Scan for the cell matching the given text and deliver its (X, Y) coordinate at center. 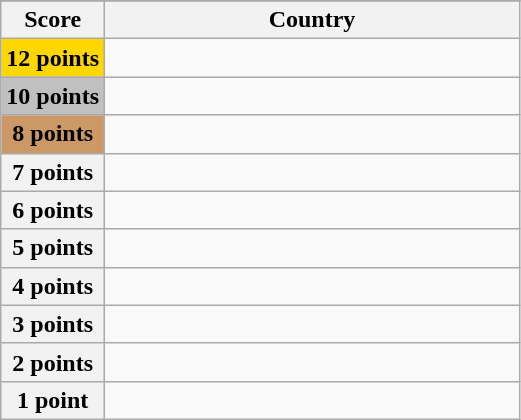
6 points (53, 210)
Score (53, 20)
12 points (53, 58)
10 points (53, 96)
8 points (53, 134)
Country (312, 20)
3 points (53, 324)
5 points (53, 248)
2 points (53, 362)
1 point (53, 400)
4 points (53, 286)
7 points (53, 172)
